Scan for the cell matching the given text and deliver its (X, Y) coordinate at center. 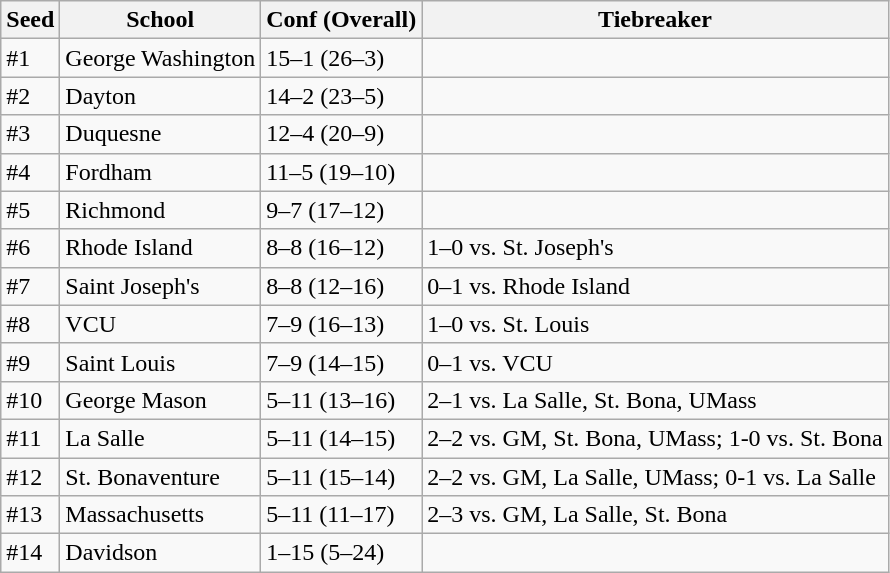
8–8 (16–12) (342, 248)
2–2 vs. GM, St. Bona, UMass; 1-0 vs. St. Bona (655, 438)
#4 (30, 172)
#1 (30, 58)
VCU (160, 324)
Tiebreaker (655, 20)
2–1 vs. La Salle, St. Bona, UMass (655, 400)
0–1 vs. Rhode Island (655, 286)
St. Bonaventure (160, 477)
Saint Louis (160, 362)
7–9 (14–15) (342, 362)
#5 (30, 210)
George Washington (160, 58)
Dayton (160, 96)
#10 (30, 400)
1–0 vs. St. Louis (655, 324)
#9 (30, 362)
Fordham (160, 172)
15–1 (26–3) (342, 58)
5–11 (11–17) (342, 515)
9–7 (17–12) (342, 210)
#11 (30, 438)
1–15 (5–24) (342, 553)
5–11 (13–16) (342, 400)
George Mason (160, 400)
School (160, 20)
#3 (30, 134)
#12 (30, 477)
5–11 (14–15) (342, 438)
#2 (30, 96)
14–2 (23–5) (342, 96)
2–3 vs. GM, La Salle, St. Bona (655, 515)
2–2 vs. GM, La Salle, UMass; 0-1 vs. La Salle (655, 477)
#14 (30, 553)
Saint Joseph's (160, 286)
0–1 vs. VCU (655, 362)
Conf (Overall) (342, 20)
Massachusetts (160, 515)
8–8 (12–16) (342, 286)
La Salle (160, 438)
5–11 (15–14) (342, 477)
#8 (30, 324)
11–5 (19–10) (342, 172)
Davidson (160, 553)
Seed (30, 20)
7–9 (16–13) (342, 324)
Richmond (160, 210)
12–4 (20–9) (342, 134)
Duquesne (160, 134)
#7 (30, 286)
#13 (30, 515)
1–0 vs. St. Joseph's (655, 248)
#6 (30, 248)
Rhode Island (160, 248)
